Extract the [x, y] coordinate from the center of the cell holding the provided text.  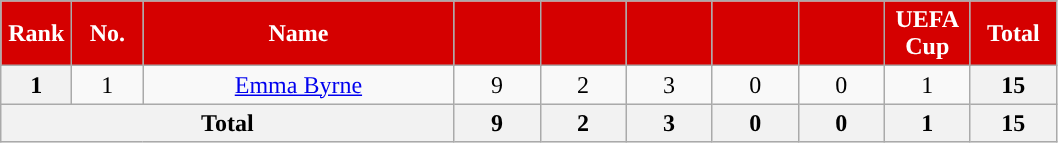
Rank [36, 34]
No. [108, 34]
Emma Byrne [298, 85]
UEFA Cup [927, 34]
Name [298, 34]
